Determine the [x, y] coordinate at the center of the cell enclosing the given text.  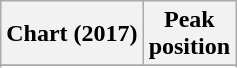
Peakposition [189, 34]
Chart (2017) [72, 34]
